Identify which cell holds the provided text, then report its (x, y) central coordinate. 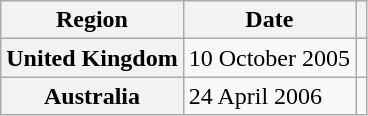
Australia (92, 96)
24 April 2006 (269, 96)
United Kingdom (92, 58)
10 October 2005 (269, 58)
Date (269, 20)
Region (92, 20)
